Identify which cell holds the provided text, then report its (x, y) central coordinate. 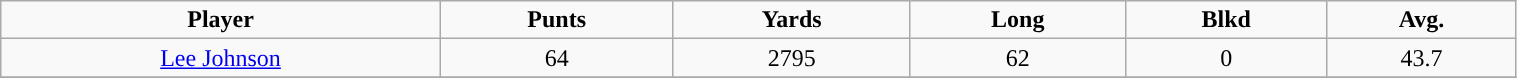
Player (221, 20)
Lee Johnson (221, 58)
0 (1226, 58)
Yards (792, 20)
Avg. (1422, 20)
64 (556, 58)
62 (1018, 58)
Blkd (1226, 20)
Long (1018, 20)
Punts (556, 20)
2795 (792, 58)
43.7 (1422, 58)
